Search for the cell housing the specified text and yield its [X, Y] center coordinate. 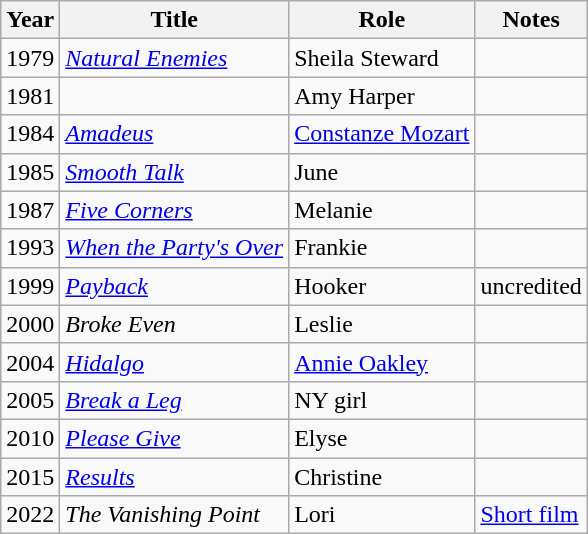
Elyse [382, 438]
Melanie [382, 210]
2005 [30, 400]
Please Give [174, 438]
Hooker [382, 286]
Title [174, 20]
Year [30, 20]
The Vanishing Point [174, 515]
1987 [30, 210]
Payback [174, 286]
Broke Even [174, 324]
1999 [30, 286]
Smooth Talk [174, 172]
Role [382, 20]
1993 [30, 248]
Annie Oakley [382, 362]
Sheila Steward [382, 58]
Break a Leg [174, 400]
uncredited [531, 286]
Short film [531, 515]
1985 [30, 172]
Frankie [382, 248]
Constanze Mozart [382, 134]
2000 [30, 324]
2022 [30, 515]
Natural Enemies [174, 58]
Christine [382, 477]
1981 [30, 96]
Lori [382, 515]
2004 [30, 362]
Amy Harper [382, 96]
Amadeus [174, 134]
2010 [30, 438]
1984 [30, 134]
Notes [531, 20]
2015 [30, 477]
NY girl [382, 400]
Hidalgo [174, 362]
1979 [30, 58]
June [382, 172]
Results [174, 477]
When the Party's Over [174, 248]
Five Corners [174, 210]
Leslie [382, 324]
